From the cell containing the given text, extract its center point as [X, Y] coordinate. 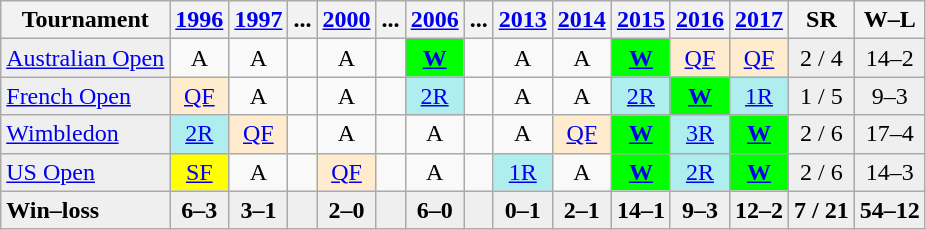
7 / 21 [822, 210]
2 / 4 [822, 58]
Wimbledon [86, 134]
6–3 [200, 210]
2000 [346, 20]
2016 [700, 20]
SR [822, 20]
14–2 [890, 58]
17–4 [890, 134]
2–1 [582, 210]
3R [700, 134]
1 / 5 [822, 96]
W–L [890, 20]
14–1 [640, 210]
6–0 [434, 210]
Win–loss [86, 210]
2014 [582, 20]
3–1 [258, 210]
12–2 [758, 210]
SF [200, 172]
French Open [86, 96]
1997 [258, 20]
Tournament [86, 20]
0–1 [522, 210]
2017 [758, 20]
2006 [434, 20]
2–0 [346, 210]
2015 [640, 20]
2013 [522, 20]
14–3 [890, 172]
US Open [86, 172]
Australian Open [86, 58]
54–12 [890, 210]
1996 [200, 20]
